Return the (X, Y) coordinate for the center point of the cell that contains the specified text.  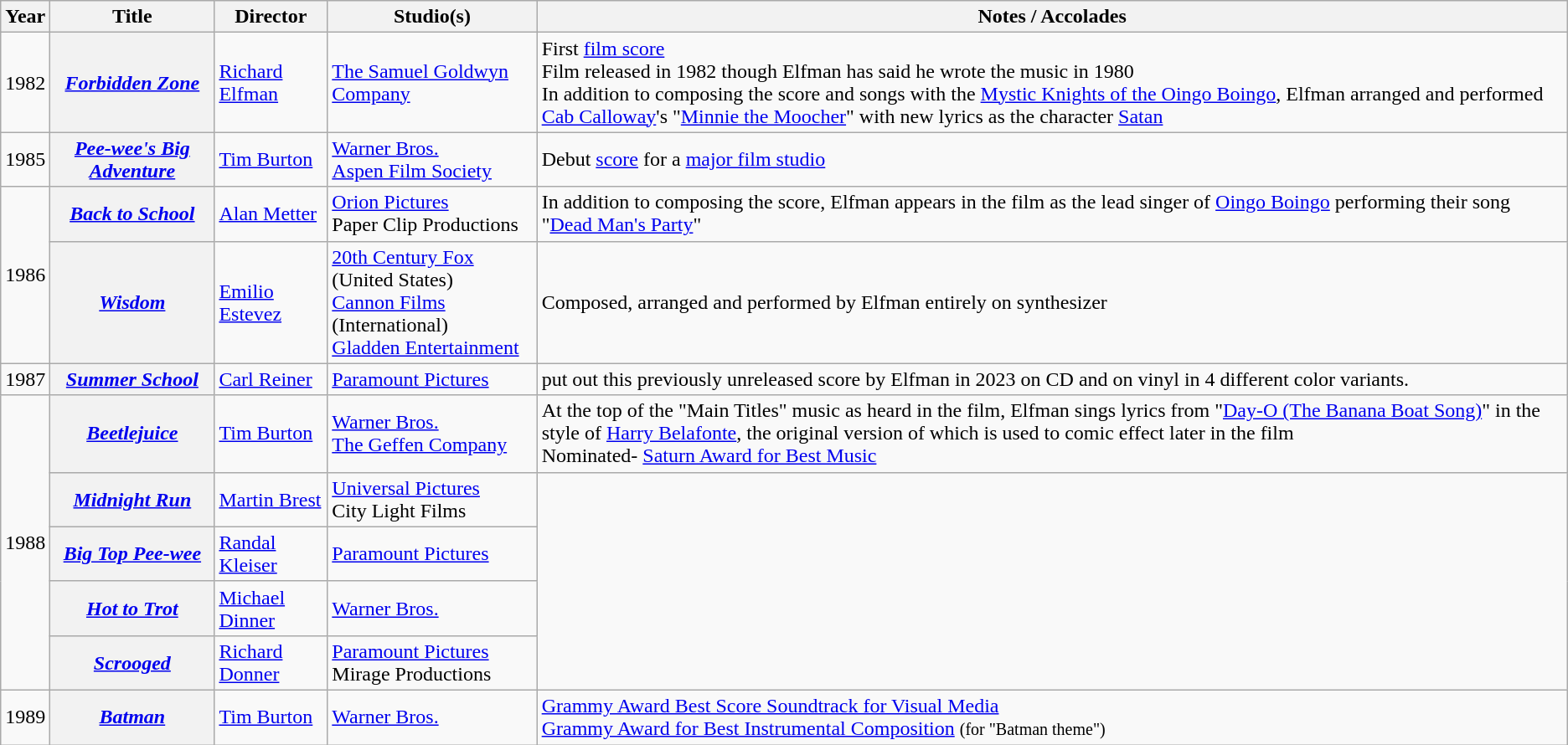
Hot to Trot (132, 608)
put out this previously unreleased score by Elfman in 2023 on CD and on vinyl in 4 different color variants. (1052, 379)
1987 (25, 379)
Batman (132, 717)
Grammy Award Best Score Soundtrack for Visual MediaGrammy Award for Best Instrumental Composition (for "Batman theme") (1052, 717)
Composed, arranged and performed by Elfman entirely on synthesizer (1052, 302)
Studio(s) (432, 17)
The Samuel Goldwyn Company (432, 82)
Big Top Pee-wee (132, 554)
Warner Bros.The Geffen Company (432, 434)
Summer School (132, 379)
Emilio Estevez (271, 302)
Randal Kleiser (271, 554)
Orion PicturesPaper Clip Productions (432, 214)
Title (132, 17)
1989 (25, 717)
1982 (25, 82)
In addition to composing the score, Elfman appears in the film as the lead singer of Oingo Boingo performing their song "Dead Man's Party" (1052, 214)
Richard Donner (271, 663)
Carl Reiner (271, 379)
Forbidden Zone (132, 82)
1985 (25, 159)
Beetlejuice (132, 434)
1988 (25, 542)
20th Century Fox (United States)Cannon Films (International)Gladden Entertainment (432, 302)
Midnight Run (132, 499)
Scrooged (132, 663)
Wisdom (132, 302)
1986 (25, 275)
Back to School (132, 214)
Year (25, 17)
Martin Brest (271, 499)
Debut score for a major film studio (1052, 159)
Michael Dinner (271, 608)
Richard Elfman (271, 82)
Universal PicturesCity Light Films (432, 499)
Notes / Accolades (1052, 17)
Alan Metter (271, 214)
Director (271, 17)
Warner Bros.Aspen Film Society (432, 159)
Pee-wee's Big Adventure (132, 159)
Paramount PicturesMirage Productions (432, 663)
